Detect which cell encompasses the target text, then output its [X, Y] center coordinate. 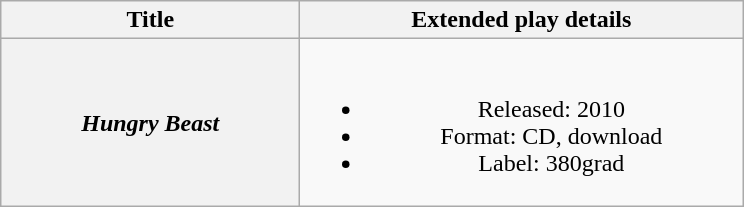
Released: 2010Format: CD, downloadLabel: 380grad [522, 122]
Title [150, 20]
Extended play details [522, 20]
Hungry Beast [150, 122]
